Identify which cell holds the provided text, then report its (x, y) central coordinate. 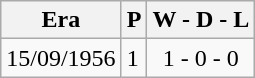
W - D - L (201, 20)
P (134, 20)
Era (61, 20)
1 - 0 - 0 (201, 58)
15/09/1956 (61, 58)
1 (134, 58)
